Search for the cell housing the specified text and yield its (X, Y) center coordinate. 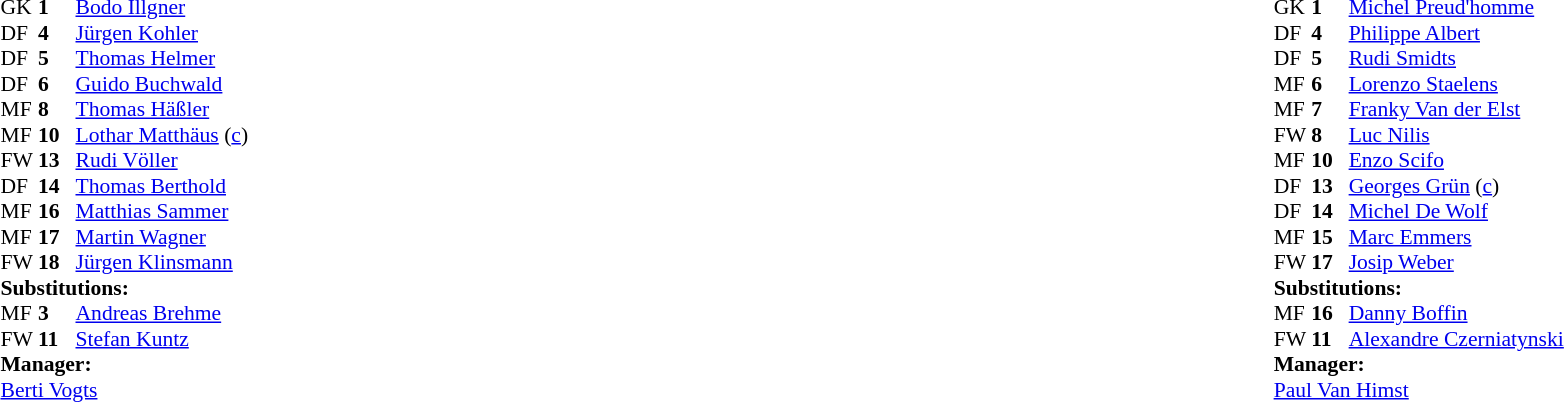
15 (1330, 237)
Thomas Helmer (162, 59)
Thomas Häßler (162, 109)
Luc Nilis (1456, 135)
Jürgen Kohler (162, 33)
Georges Grün (c) (1456, 186)
Franky Van der Elst (1456, 109)
Rudi Völler (162, 161)
Alexandre Czerniatynski (1456, 339)
Guido Buchwald (162, 84)
Andreas Brehme (162, 313)
Martin Wagner (162, 237)
Lorenzo Staelens (1456, 84)
Jürgen Klinsmann (162, 263)
Michel De Wolf (1456, 211)
Enzo Scifo (1456, 161)
Marc Emmers (1456, 237)
18 (57, 263)
Stefan Kuntz (162, 339)
Philippe Albert (1456, 33)
Danny Boffin (1456, 313)
7 (1330, 109)
Matthias Sammer (162, 211)
Rudi Smidts (1456, 59)
Thomas Berthold (162, 186)
Josip Weber (1456, 263)
Lothar Matthäus (c) (162, 135)
3 (57, 313)
